Return [x, y] of the center of cell containing provided text 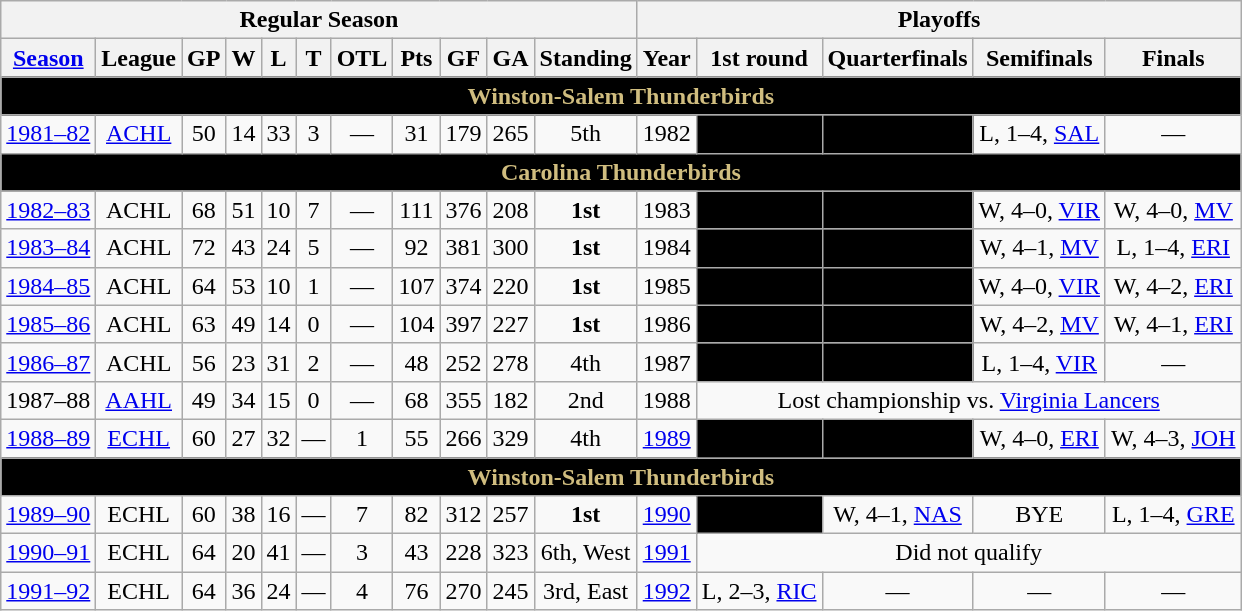
227 [510, 324]
32 [278, 438]
55 [416, 438]
376 [464, 210]
Year [666, 58]
W, 4–2, MV [1039, 324]
1991 [666, 553]
265 [510, 134]
1982 [666, 134]
1984 [666, 248]
W, 4–1, MV [1039, 248]
Standing [586, 58]
23 [244, 362]
W, 4–1, NAS [898, 515]
92 [416, 248]
1990–91 [48, 553]
5th [586, 134]
Playoffs [939, 20]
179 [464, 134]
323 [510, 553]
312 [464, 515]
GP [204, 58]
16 [278, 515]
38 [244, 515]
5 [314, 248]
104 [416, 324]
34 [244, 400]
278 [510, 362]
Semifinals [1039, 58]
48 [416, 362]
76 [416, 591]
L, 2–3, RIC [759, 591]
82 [416, 515]
15 [278, 400]
228 [464, 553]
2 [314, 362]
Finals [1173, 58]
BYE [1039, 515]
1985–86 [48, 324]
4 [362, 591]
329 [510, 438]
1991–92 [48, 591]
OTL [362, 58]
1989–90 [48, 515]
L, 1–4, ERI [1173, 248]
T [314, 58]
397 [464, 324]
381 [464, 248]
2nd [586, 400]
53 [244, 286]
1987–88 [48, 400]
Carolina Thunderbirds [621, 172]
Quarterfinals [898, 58]
L, 1–4, GRE [1173, 515]
L, 1–4, SAL [1039, 134]
63 [204, 324]
Pts [416, 58]
W, 4–3, JOH [1173, 438]
220 [510, 286]
245 [510, 591]
Did not qualify [968, 553]
W, 4–0, MV [1173, 210]
1984–85 [48, 286]
W, 4–1, ERI [1173, 324]
72 [204, 248]
Regular Season [319, 20]
208 [510, 210]
Season [48, 58]
27 [244, 438]
6th, West [586, 553]
1985 [666, 286]
1983 [666, 210]
300 [510, 248]
1988 [666, 400]
1986 [666, 324]
182 [510, 400]
L, 1–4, VIR [1039, 362]
AAHL [139, 400]
111 [416, 210]
L [278, 58]
1st round [759, 58]
36 [244, 591]
1989 [666, 438]
41 [278, 553]
GF [464, 58]
W [244, 58]
1981–82 [48, 134]
107 [416, 286]
51 [244, 210]
W, 4–0, ERI [1039, 438]
252 [464, 362]
1983–84 [48, 248]
20 [244, 553]
270 [464, 591]
GA [510, 58]
1988–89 [48, 438]
1987 [666, 362]
50 [204, 134]
1982–83 [48, 210]
3rd, East [586, 591]
266 [464, 438]
257 [510, 515]
W, 4–2, ERI [1173, 286]
Lost championship vs. Virginia Lancers [968, 400]
1992 [666, 591]
1990 [666, 515]
355 [464, 400]
374 [464, 286]
33 [278, 134]
League [139, 58]
56 [204, 362]
1986–87 [48, 362]
